Detect which cell encompasses the target text, then output its (X, Y) center coordinate. 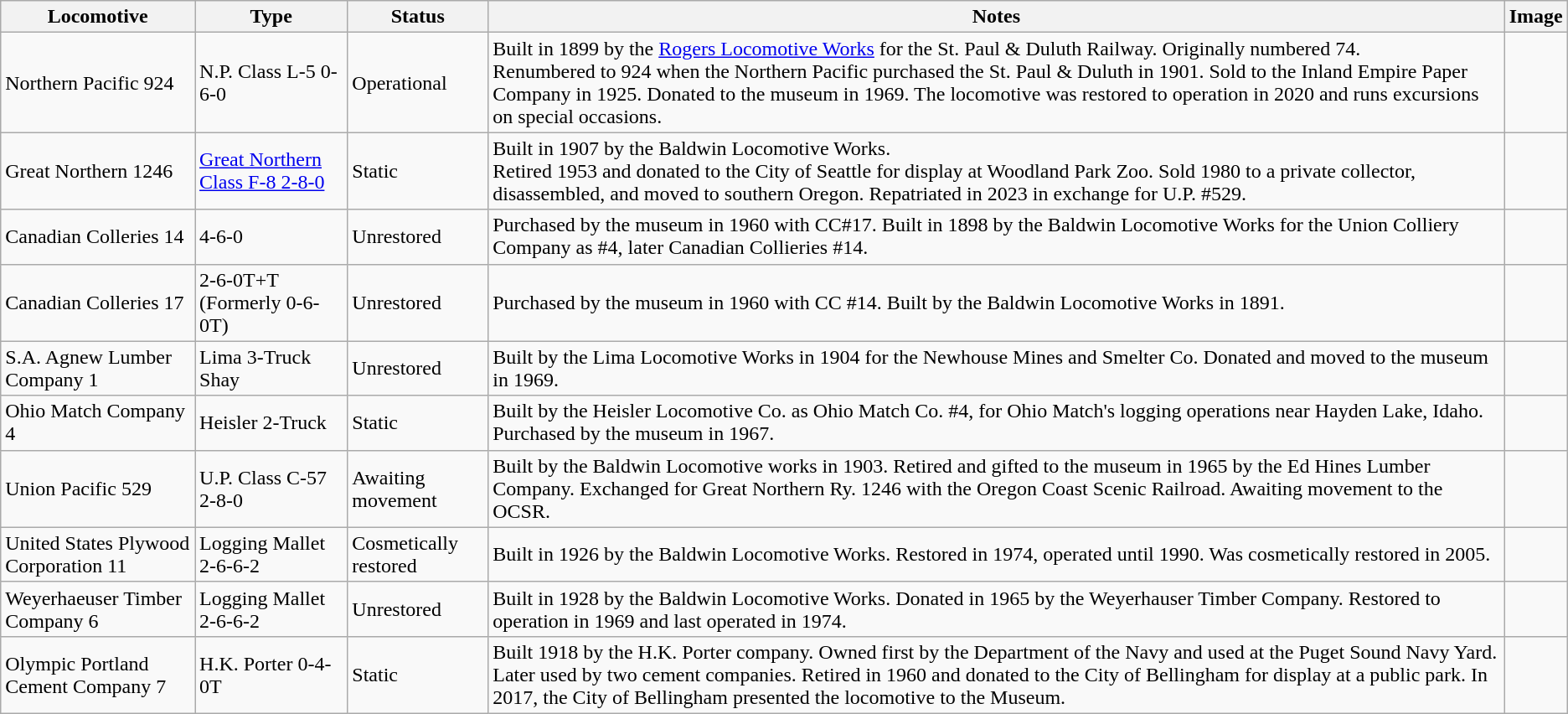
2-6-0T+T(Formerly 0-6-0T) (271, 303)
United States Plywood Corporation 11 (98, 555)
Locomotive (98, 17)
Notes (997, 17)
S.A. Agnew Lumber Company 1 (98, 369)
Weyerhaeuser Timber Company 6 (98, 608)
U.P. Class C-57 2-8-0 (271, 489)
Built in 1926 by the Baldwin Locomotive Works. Restored in 1974, operated until 1990. Was cosmetically restored in 2005. (997, 555)
Type (271, 17)
Heisler 2-Truck (271, 422)
N.P. Class L-5 0-6-0 (271, 82)
Great Northern Class F-8 2-8-0 (271, 171)
Built by the Lima Locomotive Works in 1904 for the Newhouse Mines and Smelter Co. Donated and moved to the museum in 1969. (997, 369)
Northern Pacific 924 (98, 82)
Union Pacific 529 (98, 489)
Canadian Colleries 17 (98, 303)
4-6-0 (271, 236)
Image (1536, 17)
Awaiting movement (418, 489)
Cosmetically restored (418, 555)
Operational (418, 82)
Olympic Portland Cement Company 7 (98, 675)
H.K. Porter 0-4-0T (271, 675)
Ohio Match Company 4 (98, 422)
Status (418, 17)
Canadian Colleries 14 (98, 236)
Purchased by the museum in 1960 with CC #14. Built by the Baldwin Locomotive Works in 1891. (997, 303)
Great Northern 1246 (98, 171)
Lima 3-Truck Shay (271, 369)
